From the cell containing the given text, extract its center point as [x, y] coordinate. 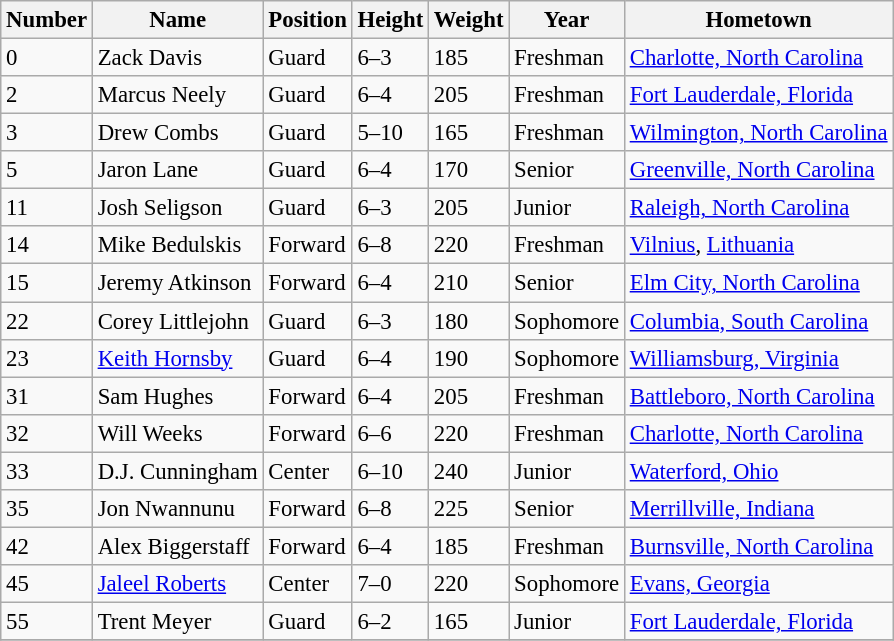
2 [47, 95]
11 [47, 208]
Wilmington, North Carolina [758, 133]
Jeremy Atkinson [178, 283]
Raleigh, North Carolina [758, 208]
5–10 [390, 133]
15 [47, 283]
D.J. Cunningham [178, 471]
180 [469, 321]
23 [47, 358]
Jaleel Roberts [178, 584]
7–0 [390, 584]
35 [47, 509]
Elm City, North Carolina [758, 283]
Merrillville, Indiana [758, 509]
32 [47, 433]
Name [178, 20]
Burnsville, North Carolina [758, 546]
170 [469, 170]
Waterford, Ohio [758, 471]
Keith Hornsby [178, 358]
14 [47, 245]
Zack Davis [178, 58]
Mike Bedulskis [178, 245]
Columbia, South Carolina [758, 321]
Williamsburg, Virginia [758, 358]
22 [47, 321]
33 [47, 471]
Evans, Georgia [758, 584]
6–10 [390, 471]
210 [469, 283]
3 [47, 133]
6–2 [390, 621]
Number [47, 20]
Position [308, 20]
31 [47, 396]
42 [47, 546]
Greenville, North Carolina [758, 170]
0 [47, 58]
225 [469, 509]
190 [469, 358]
Marcus Neely [178, 95]
Hometown [758, 20]
Trent Meyer [178, 621]
Vilnius, Lithuania [758, 245]
Alex Biggerstaff [178, 546]
Battleboro, North Carolina [758, 396]
Sam Hughes [178, 396]
Height [390, 20]
Josh Seligson [178, 208]
Jaron Lane [178, 170]
Drew Combs [178, 133]
55 [47, 621]
Weight [469, 20]
Jon Nwannunu [178, 509]
45 [47, 584]
Will Weeks [178, 433]
5 [47, 170]
240 [469, 471]
6–6 [390, 433]
Corey Littlejohn [178, 321]
Year [567, 20]
